Detect which cell encompasses the target text, then output its (x, y) center coordinate. 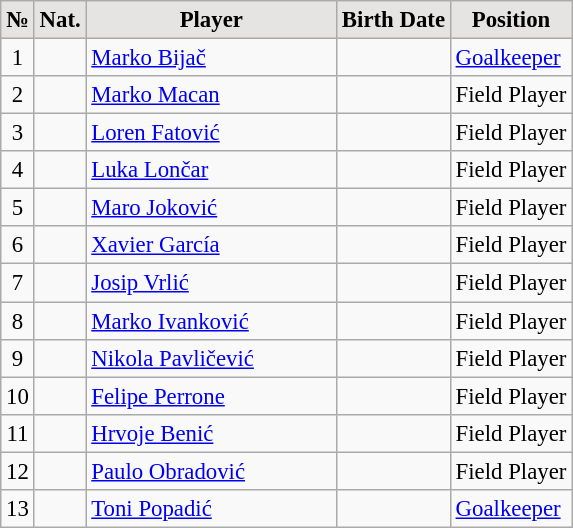
Felipe Perrone (212, 396)
Marko Ivanković (212, 321)
Marko Bijač (212, 58)
Marko Macan (212, 95)
Toni Popadić (212, 509)
3 (18, 133)
5 (18, 208)
7 (18, 283)
6 (18, 245)
Loren Fatović (212, 133)
Birth Date (394, 20)
9 (18, 358)
Paulo Obradović (212, 471)
Position (510, 20)
12 (18, 471)
11 (18, 433)
Player (212, 20)
Xavier García (212, 245)
Maro Joković (212, 208)
2 (18, 95)
10 (18, 396)
Josip Vrlić (212, 283)
Nikola Pavličević (212, 358)
4 (18, 170)
8 (18, 321)
№ (18, 20)
Luka Lončar (212, 170)
Hrvoje Benić (212, 433)
1 (18, 58)
13 (18, 509)
Nat. (60, 20)
